Provide the [X, Y] coordinate of the cell's center where the given text is located.  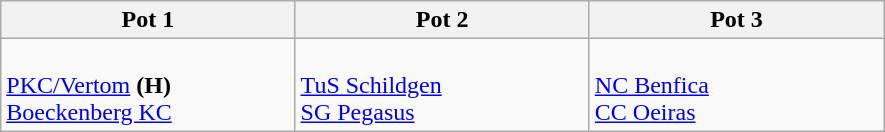
Pot 2 [442, 20]
Pot 1 [148, 20]
Pot 3 [736, 20]
NC Benfica CC Oeiras [736, 85]
TuS Schildgen SG Pegasus [442, 85]
PKC/Vertom (H) Boeckenberg KC [148, 85]
